Pinpoint the cell where the given text exists, returning its [x, y] midpoint coordinate. 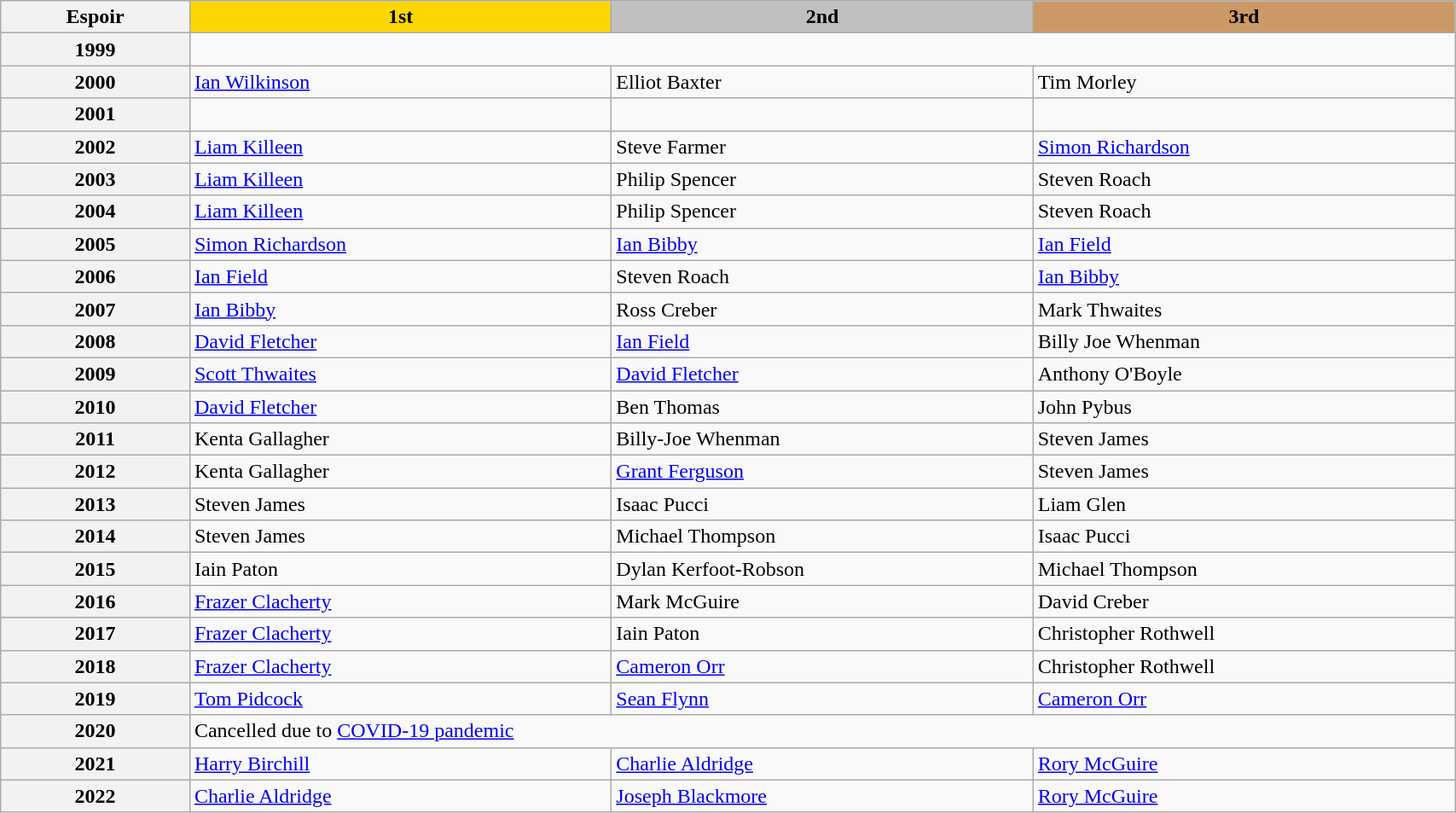
Elliot Baxter [822, 82]
2012 [96, 472]
2017 [96, 634]
Dylan Kerfoot-Robson [822, 569]
Tim Morley [1244, 82]
David Creber [1244, 601]
2003 [96, 179]
Ian Wilkinson [400, 82]
Mark Thwaites [1244, 309]
Billy Joe Whenman [1244, 341]
Harry Birchill [400, 764]
Steve Farmer [822, 147]
2004 [96, 212]
2015 [96, 569]
Ross Creber [822, 309]
Sean Flynn [822, 699]
1999 [96, 49]
Liam Glen [1244, 504]
2002 [96, 147]
2020 [96, 731]
2019 [96, 699]
John Pybus [1244, 407]
2022 [96, 796]
2000 [96, 82]
Grant Ferguson [822, 472]
Anthony O'Boyle [1244, 374]
2005 [96, 244]
2016 [96, 601]
2009 [96, 374]
1st [400, 17]
2013 [96, 504]
Espoir [96, 17]
2001 [96, 114]
Cancelled due to COVID-19 pandemic [822, 731]
Mark McGuire [822, 601]
Ben Thomas [822, 407]
2014 [96, 537]
2nd [822, 17]
Tom Pidcock [400, 699]
Billy-Joe Whenman [822, 439]
2008 [96, 341]
2021 [96, 764]
2006 [96, 276]
2010 [96, 407]
2007 [96, 309]
2011 [96, 439]
Scott Thwaites [400, 374]
Joseph Blackmore [822, 796]
3rd [1244, 17]
2018 [96, 666]
